Return (x, y) of the center of cell containing provided text 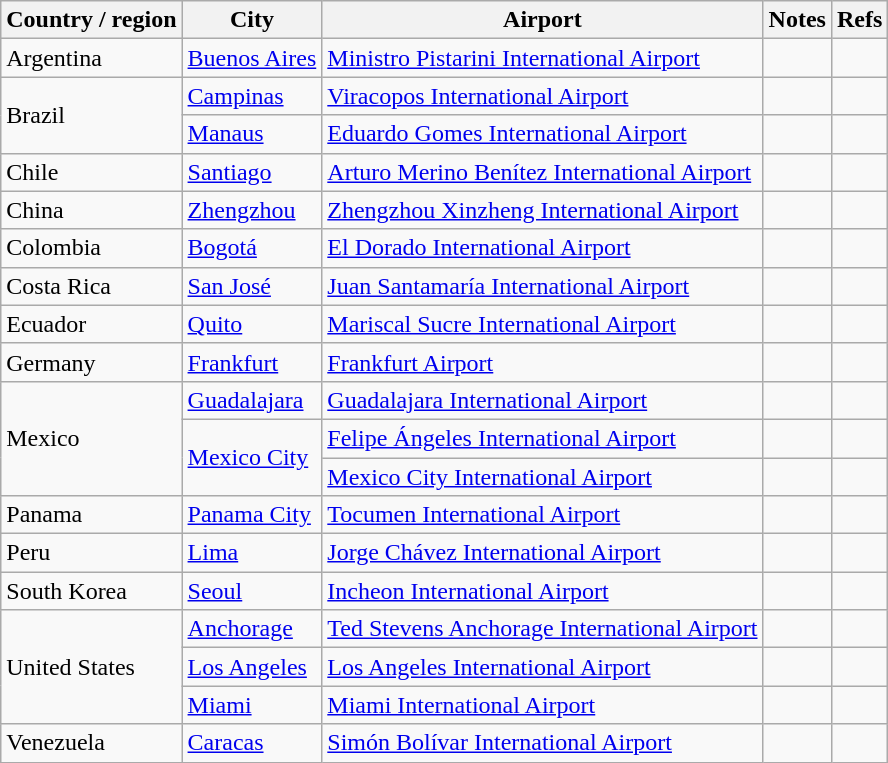
Chile (92, 172)
Tocumen International Airport (542, 515)
Argentina (92, 58)
Anchorage (252, 629)
Arturo Merino Benítez International Airport (542, 172)
Guadalajara (252, 400)
Frankfurt Airport (542, 362)
Campinas (252, 96)
Incheon International Airport (542, 591)
Viracopos International Airport (542, 96)
Eduardo Gomes International Airport (542, 134)
Costa Rica (92, 286)
Miami (252, 705)
Zhengzhou (252, 210)
Bogotá (252, 248)
Jorge Chávez International Airport (542, 553)
Refs (859, 20)
Ecuador (92, 324)
Airport (542, 20)
Seoul (252, 591)
Manaus (252, 134)
Mexico (92, 438)
Country / region (92, 20)
Panama (92, 515)
Ted Stevens Anchorage International Airport (542, 629)
Mexico City International Airport (542, 477)
El Dorado International Airport (542, 248)
Peru (92, 553)
United States (92, 667)
Brazil (92, 115)
Miami International Airport (542, 705)
Felipe Ángeles International Airport (542, 438)
Los Angeles International Airport (542, 667)
Colombia (92, 248)
San José (252, 286)
Guadalajara International Airport (542, 400)
Notes (797, 20)
Caracas (252, 743)
Germany (92, 362)
South Korea (92, 591)
Simón Bolívar International Airport (542, 743)
Santiago (252, 172)
Los Angeles (252, 667)
Zhengzhou Xinzheng International Airport (542, 210)
City (252, 20)
Mariscal Sucre International Airport (542, 324)
Juan Santamaría International Airport (542, 286)
Buenos Aires (252, 58)
Quito (252, 324)
Lima (252, 553)
Venezuela (92, 743)
China (92, 210)
Ministro Pistarini International Airport (542, 58)
Frankfurt (252, 362)
Panama City (252, 515)
Mexico City (252, 457)
